Find where the given text appears and provide that cell's center as [X, Y] coordinate. 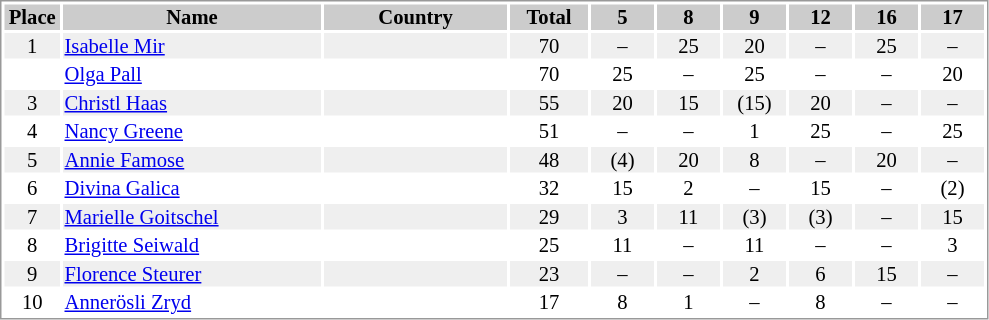
Place [32, 17]
29 [549, 217]
23 [549, 274]
48 [549, 160]
Total [549, 17]
Annie Famose [192, 160]
Isabelle Mir [192, 46]
(15) [754, 103]
12 [820, 17]
Country [416, 17]
Nancy Greene [192, 131]
Name [192, 17]
Marielle Goitschel [192, 217]
Christl Haas [192, 103]
16 [886, 17]
(4) [622, 160]
Olga Pall [192, 75]
Annerösli Zryd [192, 303]
(2) [952, 189]
Divina Galica [192, 189]
4 [32, 131]
Florence Steurer [192, 274]
Brigitte Seiwald [192, 245]
32 [549, 189]
7 [32, 217]
10 [32, 303]
55 [549, 103]
51 [549, 131]
